From the cell containing the given text, extract its center point as [X, Y] coordinate. 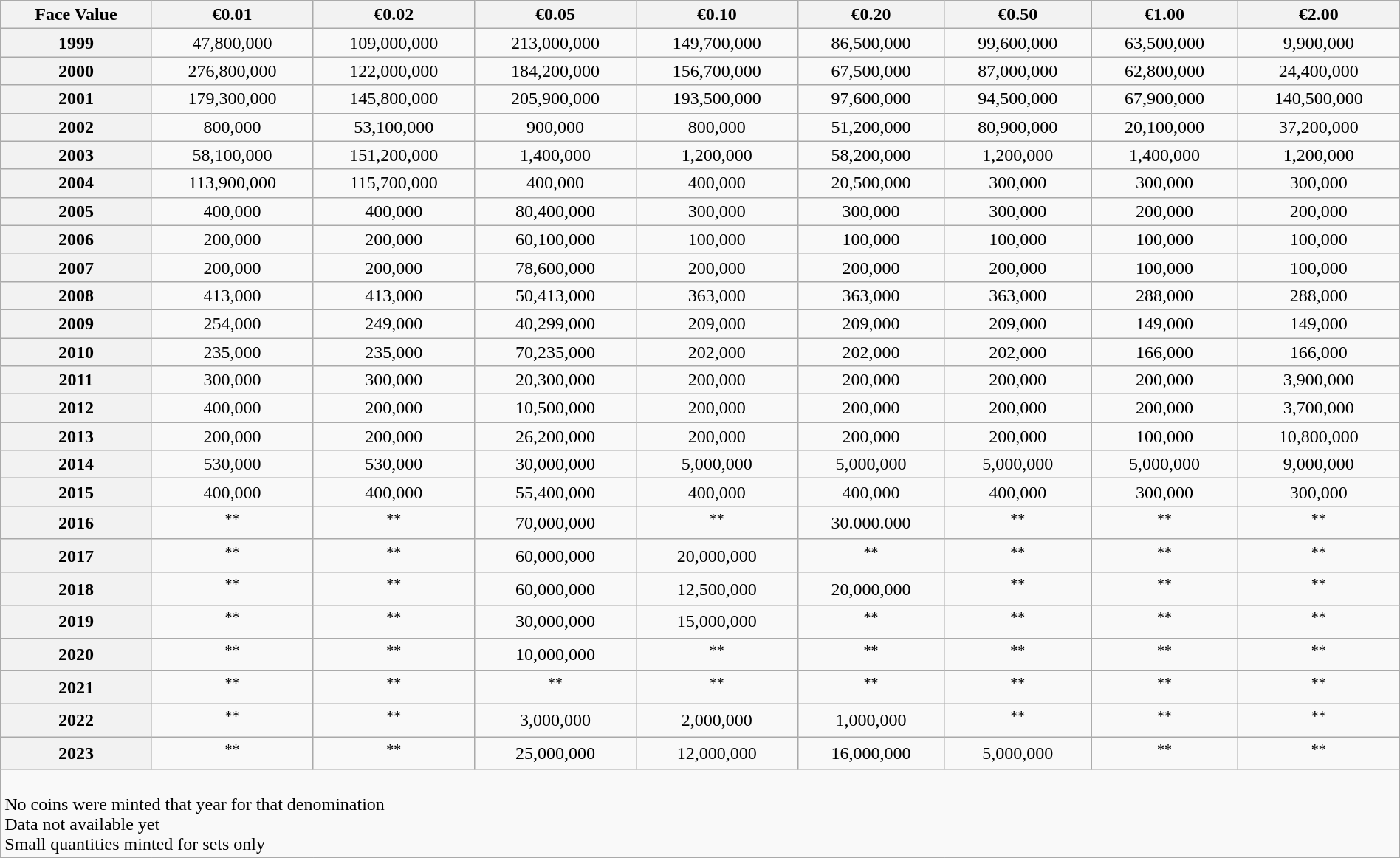
20,300,000 [555, 380]
149,700,000 [716, 43]
25,000,000 [555, 753]
2001 [76, 99]
2014 [76, 464]
2007 [76, 267]
€1.00 [1165, 15]
9,900,000 [1319, 43]
87,000,000 [1018, 71]
62,800,000 [1165, 71]
1,000,000 [871, 721]
80,400,000 [555, 211]
276,800,000 [232, 71]
55,400,000 [555, 493]
254,000 [232, 323]
2012 [76, 408]
156,700,000 [716, 71]
€0.50 [1018, 15]
58,100,000 [232, 155]
16,000,000 [871, 753]
63,500,000 [1165, 43]
2010 [76, 352]
€0.02 [394, 15]
24,400,000 [1319, 71]
15,000,000 [716, 622]
213,000,000 [555, 43]
€2.00 [1319, 15]
193,500,000 [716, 99]
12,000,000 [716, 753]
2002 [76, 127]
2006 [76, 239]
205,900,000 [555, 99]
2016 [76, 523]
2,000,000 [716, 721]
67,500,000 [871, 71]
37,200,000 [1319, 127]
58,200,000 [871, 155]
249,000 [394, 323]
2000 [76, 71]
€0.20 [871, 15]
113,900,000 [232, 183]
10,800,000 [1319, 436]
179,300,000 [232, 99]
26,200,000 [555, 436]
Face Value [76, 15]
€0.10 [716, 15]
10,500,000 [555, 408]
40,299,000 [555, 323]
2011 [76, 380]
2021 [76, 688]
No coins were minted that year for that denomination Data not available yet Small quantities minted for sets only [700, 814]
60,100,000 [555, 239]
3,000,000 [555, 721]
9,000,000 [1319, 464]
70,000,000 [555, 523]
2009 [76, 323]
2013 [76, 436]
145,800,000 [394, 99]
115,700,000 [394, 183]
3,900,000 [1319, 380]
94,500,000 [1018, 99]
10,000,000 [555, 654]
2015 [76, 493]
1999 [76, 43]
184,200,000 [555, 71]
900,000 [555, 127]
20,500,000 [871, 183]
2017 [76, 555]
53,100,000 [394, 127]
70,235,000 [555, 352]
3,700,000 [1319, 408]
2020 [76, 654]
20,100,000 [1165, 127]
80,900,000 [1018, 127]
109,000,000 [394, 43]
2003 [76, 155]
2023 [76, 753]
€0.05 [555, 15]
51,200,000 [871, 127]
€0.01 [232, 15]
67,900,000 [1165, 99]
2022 [76, 721]
78,600,000 [555, 267]
50,413,000 [555, 295]
2019 [76, 622]
47,800,000 [232, 43]
2008 [76, 295]
30.000.000 [871, 523]
2004 [76, 183]
2018 [76, 589]
151,200,000 [394, 155]
97,600,000 [871, 99]
140,500,000 [1319, 99]
99,600,000 [1018, 43]
122,000,000 [394, 71]
2005 [76, 211]
12,500,000 [716, 589]
86,500,000 [871, 43]
